Find where the given text appears and provide that cell's center as (x, y) coordinate. 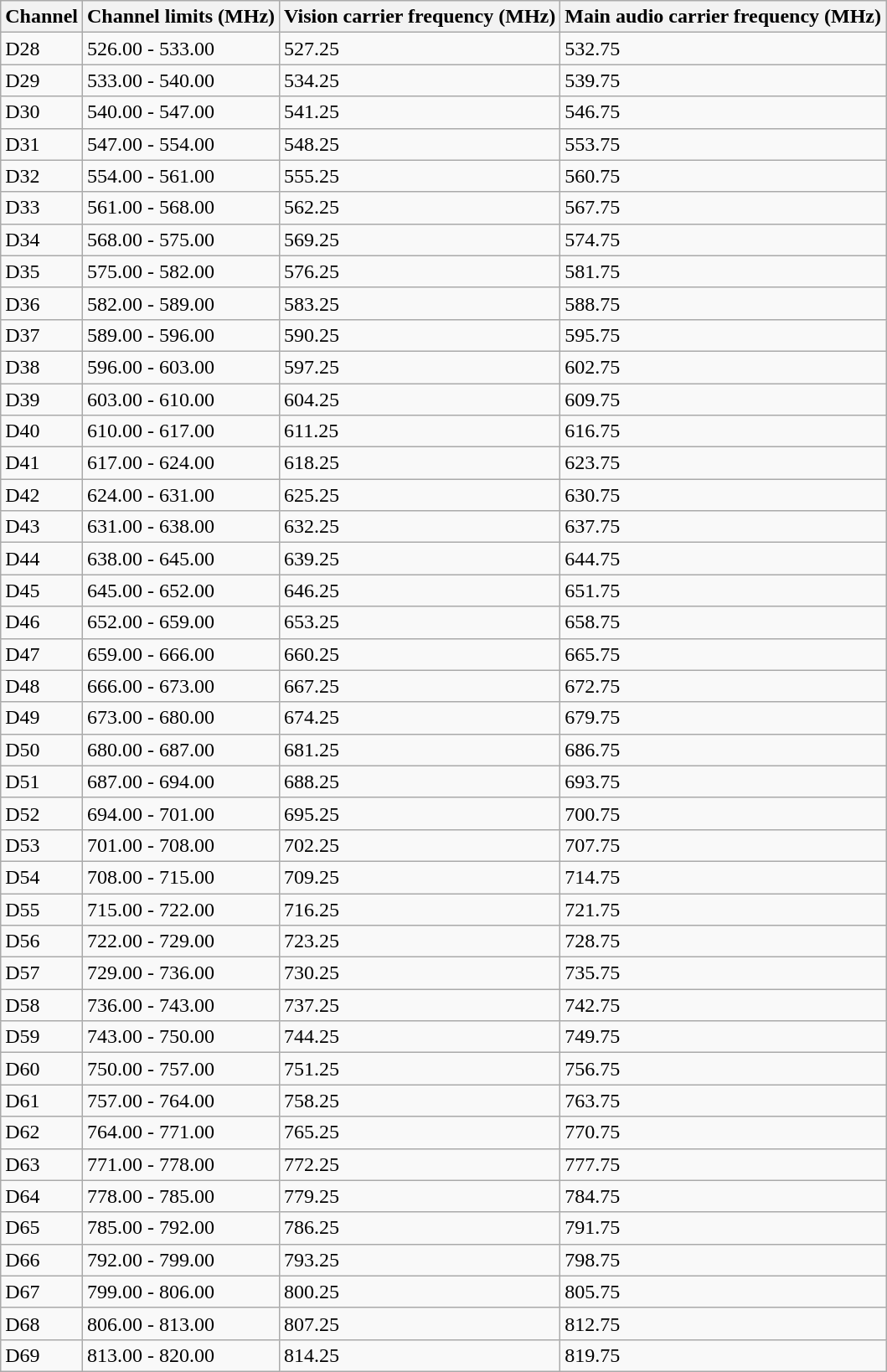
673.00 - 680.00 (181, 718)
806.00 - 813.00 (181, 1323)
Channel limits (MHz) (181, 17)
575.00 - 582.00 (181, 271)
553.75 (724, 144)
792.00 - 799.00 (181, 1260)
D38 (42, 367)
534.25 (420, 80)
786.25 (420, 1228)
701.00 - 708.00 (181, 845)
583.25 (420, 303)
D64 (42, 1196)
707.75 (724, 845)
772.25 (420, 1164)
588.75 (724, 303)
630.75 (724, 495)
D28 (42, 49)
812.75 (724, 1323)
736.00 - 743.00 (181, 1005)
D31 (42, 144)
D62 (42, 1132)
527.25 (420, 49)
660.25 (420, 654)
646.25 (420, 591)
532.75 (724, 49)
728.75 (724, 941)
Channel (42, 17)
554.00 - 561.00 (181, 176)
798.75 (724, 1260)
799.00 - 806.00 (181, 1292)
791.75 (724, 1228)
D67 (42, 1292)
569.25 (420, 240)
574.75 (724, 240)
744.25 (420, 1037)
800.25 (420, 1292)
765.25 (420, 1132)
721.75 (724, 909)
618.25 (420, 463)
659.00 - 666.00 (181, 654)
763.75 (724, 1101)
582.00 - 589.00 (181, 303)
617.00 - 624.00 (181, 463)
526.00 - 533.00 (181, 49)
652.00 - 659.00 (181, 622)
D58 (42, 1005)
610.00 - 617.00 (181, 431)
729.00 - 736.00 (181, 973)
D52 (42, 813)
743.00 - 750.00 (181, 1037)
680.00 - 687.00 (181, 750)
651.75 (724, 591)
777.75 (724, 1164)
D42 (42, 495)
750.00 - 757.00 (181, 1069)
D32 (42, 176)
Main audio carrier frequency (MHz) (724, 17)
814.25 (420, 1355)
561.00 - 568.00 (181, 208)
674.25 (420, 718)
D63 (42, 1164)
611.25 (420, 431)
D46 (42, 622)
665.75 (724, 654)
596.00 - 603.00 (181, 367)
D56 (42, 941)
D36 (42, 303)
D35 (42, 271)
602.75 (724, 367)
751.25 (420, 1069)
589.00 - 596.00 (181, 335)
623.75 (724, 463)
644.75 (724, 559)
D53 (42, 845)
819.75 (724, 1355)
D44 (42, 559)
D29 (42, 80)
604.25 (420, 400)
609.75 (724, 400)
758.25 (420, 1101)
730.25 (420, 973)
645.00 - 652.00 (181, 591)
Vision carrier frequency (MHz) (420, 17)
568.00 - 575.00 (181, 240)
632.25 (420, 527)
D48 (42, 686)
770.75 (724, 1132)
637.75 (724, 527)
560.75 (724, 176)
547.00 - 554.00 (181, 144)
639.25 (420, 559)
631.00 - 638.00 (181, 527)
722.00 - 729.00 (181, 941)
D41 (42, 463)
D68 (42, 1323)
658.75 (724, 622)
638.00 - 645.00 (181, 559)
805.75 (724, 1292)
D34 (42, 240)
813.00 - 820.00 (181, 1355)
D66 (42, 1260)
624.00 - 631.00 (181, 495)
581.75 (724, 271)
D57 (42, 973)
779.25 (420, 1196)
D65 (42, 1228)
540.00 - 547.00 (181, 112)
D45 (42, 591)
749.75 (724, 1037)
555.25 (420, 176)
694.00 - 701.00 (181, 813)
793.25 (420, 1260)
D54 (42, 877)
595.75 (724, 335)
681.25 (420, 750)
667.25 (420, 686)
D40 (42, 431)
567.75 (724, 208)
693.75 (724, 781)
D47 (42, 654)
D59 (42, 1037)
D51 (42, 781)
700.75 (724, 813)
597.25 (420, 367)
695.25 (420, 813)
686.75 (724, 750)
533.00 - 540.00 (181, 80)
D37 (42, 335)
590.25 (420, 335)
757.00 - 764.00 (181, 1101)
562.25 (420, 208)
D55 (42, 909)
D50 (42, 750)
735.75 (724, 973)
771.00 - 778.00 (181, 1164)
807.25 (420, 1323)
D49 (42, 718)
742.75 (724, 1005)
764.00 - 771.00 (181, 1132)
716.25 (420, 909)
625.25 (420, 495)
709.25 (420, 877)
576.25 (420, 271)
D43 (42, 527)
D60 (42, 1069)
714.75 (724, 877)
687.00 - 694.00 (181, 781)
603.00 - 610.00 (181, 400)
D61 (42, 1101)
672.75 (724, 686)
715.00 - 722.00 (181, 909)
723.25 (420, 941)
708.00 - 715.00 (181, 877)
D39 (42, 400)
546.75 (724, 112)
702.25 (420, 845)
778.00 - 785.00 (181, 1196)
616.75 (724, 431)
541.25 (420, 112)
653.25 (420, 622)
737.25 (420, 1005)
756.75 (724, 1069)
D33 (42, 208)
679.75 (724, 718)
784.75 (724, 1196)
548.25 (420, 144)
666.00 - 673.00 (181, 686)
688.25 (420, 781)
D30 (42, 112)
785.00 - 792.00 (181, 1228)
D69 (42, 1355)
539.75 (724, 80)
